Capture the cell that displays the provided text and extract its (X, Y) central coordinate. 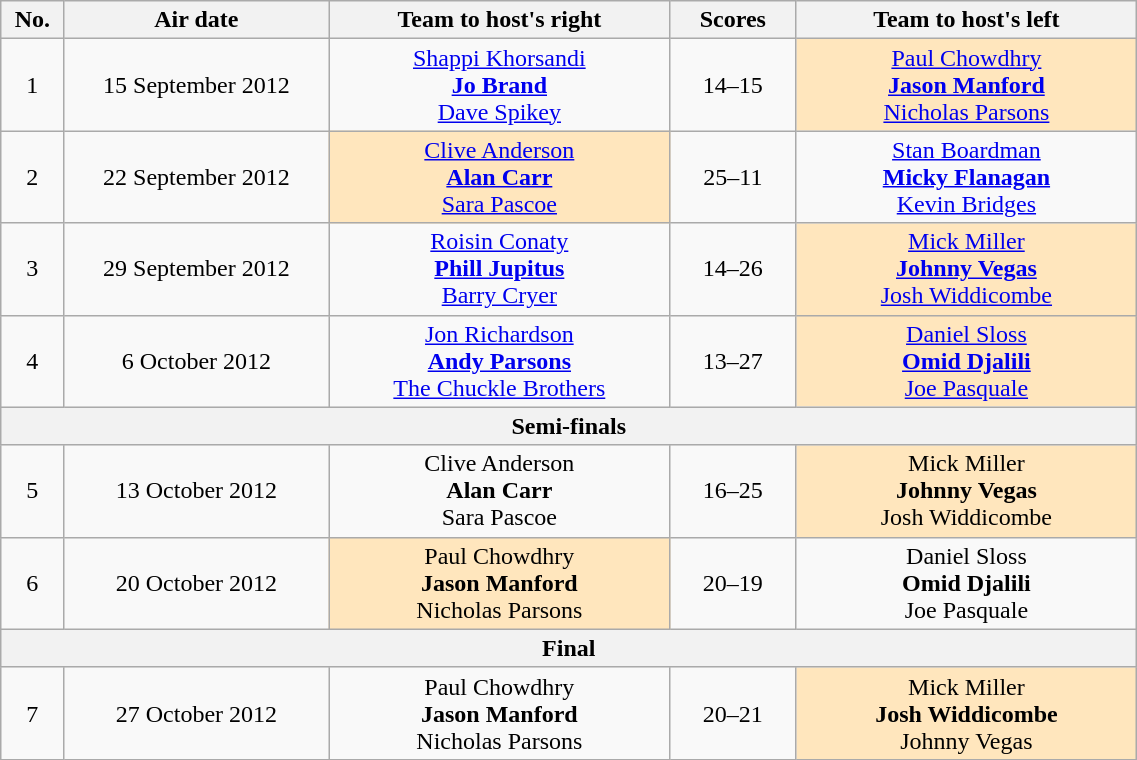
13–27 (733, 361)
16–25 (733, 491)
Air date (196, 20)
Shappi KhorsandiJo BrandDave Spikey (500, 85)
Scores (733, 20)
22 September 2012 (196, 177)
6 (32, 583)
Stan BoardmanMicky FlanaganKevin Bridges (966, 177)
Mick MillerJosh WiddicombeJohnny Vegas (966, 713)
2 (32, 177)
Jon RichardsonAndy ParsonsThe Chuckle Brothers (500, 361)
13 October 2012 (196, 491)
4 (32, 361)
29 September 2012 (196, 269)
25–11 (733, 177)
14–26 (733, 269)
3 (32, 269)
20–21 (733, 713)
1 (32, 85)
15 September 2012 (196, 85)
6 October 2012 (196, 361)
Team to host's right (500, 20)
7 (32, 713)
27 October 2012 (196, 713)
No. (32, 20)
20 October 2012 (196, 583)
Final (569, 648)
Roisin ConatyPhill JupitusBarry Cryer (500, 269)
5 (32, 491)
20–19 (733, 583)
Team to host's left (966, 20)
14–15 (733, 85)
Semi-finals (569, 426)
